Provide the [X, Y] coordinate of the cell's center where the given text is located.  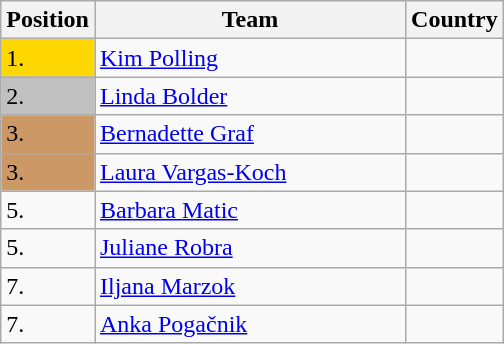
Barbara Matic [250, 210]
Laura Vargas-Koch [250, 172]
2. [48, 96]
Linda Bolder [250, 96]
Juliane Robra [250, 248]
Team [250, 20]
1. [48, 58]
Iljana Marzok [250, 286]
Kim Polling [250, 58]
Country [455, 20]
Position [48, 20]
Bernadette Graf [250, 134]
Anka Pogačnik [250, 324]
